Search for the cell housing the specified text and yield its (X, Y) center coordinate. 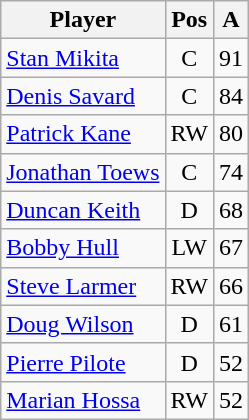
Stan Mikita (83, 58)
Duncan Keith (83, 210)
80 (230, 134)
A (230, 20)
Denis Savard (83, 96)
67 (230, 248)
Bobby Hull (83, 248)
Steve Larmer (83, 286)
LW (189, 248)
84 (230, 96)
Pierre Pilote (83, 362)
74 (230, 172)
Pos (189, 20)
Doug Wilson (83, 324)
68 (230, 210)
61 (230, 324)
Marian Hossa (83, 400)
66 (230, 286)
Patrick Kane (83, 134)
Jonathan Toews (83, 172)
91 (230, 58)
Player (83, 20)
